Provide the [x, y] coordinate of the cell's center where the given text is located.  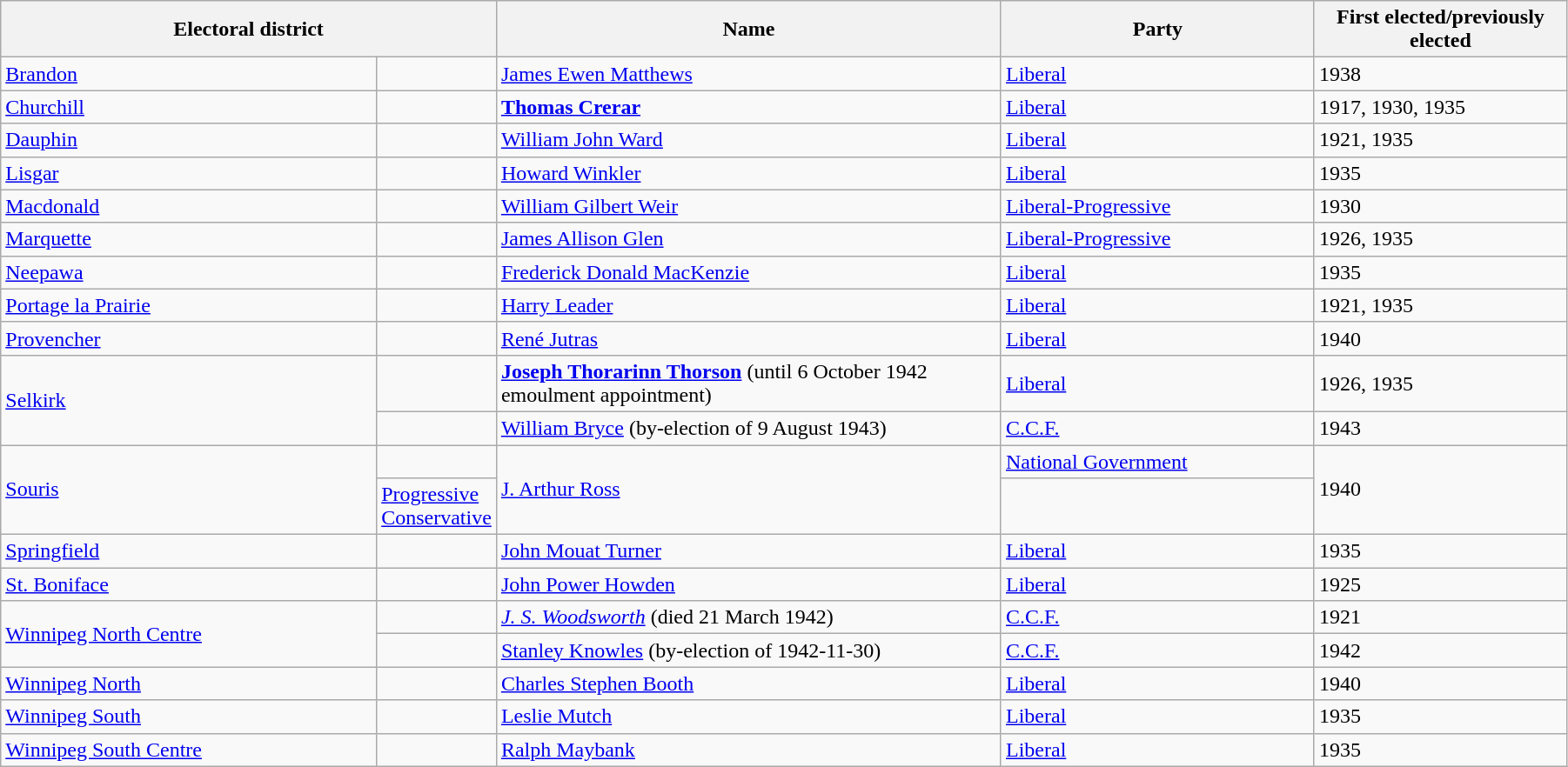
1930 [1440, 206]
Macdonald [189, 206]
Winnipeg South [189, 717]
J. Arthur Ross [748, 490]
Selkirk [189, 400]
Dauphin [189, 140]
Progressive Conservative [437, 506]
Winnipeg North [189, 684]
Harry Leader [748, 305]
Lisgar [189, 173]
First elected/previously elected [1440, 30]
Winnipeg South Centre [189, 750]
Leslie Mutch [748, 717]
Winnipeg North Centre [189, 634]
James Ewen Matthews [748, 74]
William John Ward [748, 140]
Stanley Knowles (by-election of 1942-11-30) [748, 650]
1942 [1440, 650]
Souris [189, 490]
Howard Winkler [748, 173]
James Allison Glen [748, 239]
Party [1157, 30]
J. S. Woodsworth (died 21 March 1942) [748, 617]
Electoral district [249, 30]
Springfield [189, 551]
John Power Howden [748, 584]
Provencher [189, 338]
William Bryce (by-election of 9 August 1943) [748, 428]
Frederick Donald MacKenzie [748, 272]
Brandon [189, 74]
Marquette [189, 239]
John Mouat Turner [748, 551]
1921 [1440, 617]
Thomas Crerar [748, 107]
National Government [1157, 462]
René Jutras [748, 338]
1938 [1440, 74]
St. Boniface [189, 584]
Ralph Maybank [748, 750]
Joseph Thorarinn Thorson (until 6 October 1942 emoulment appointment) [748, 383]
1917, 1930, 1935 [1440, 107]
Neepawa [189, 272]
1943 [1440, 428]
Churchill [189, 107]
Charles Stephen Booth [748, 684]
Name [748, 30]
Portage la Prairie [189, 305]
1925 [1440, 584]
William Gilbert Weir [748, 206]
